Detect which cell encompasses the target text, then output its [X, Y] center coordinate. 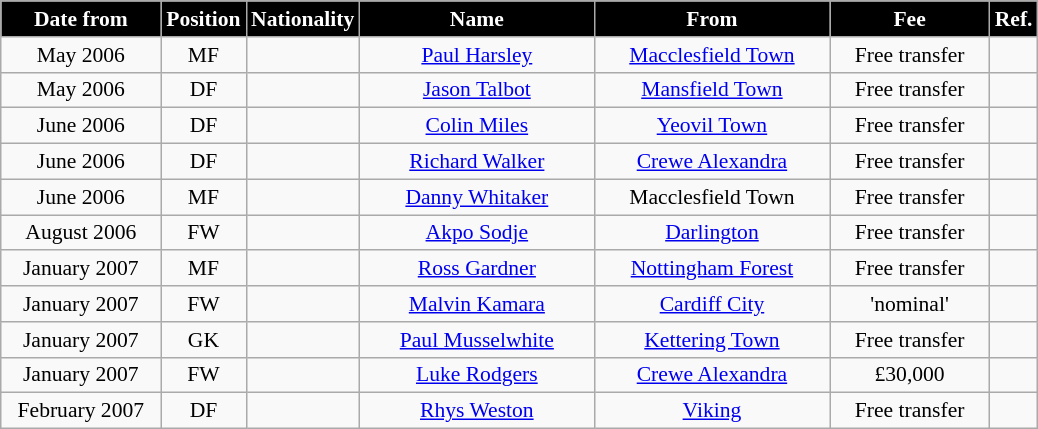
Yeovil Town [712, 126]
February 2007 [81, 411]
Position [204, 19]
Nottingham Forest [712, 269]
August 2006 [81, 233]
Danny Whitaker [476, 197]
Akpo Sodje [476, 233]
Paul Musselwhite [476, 340]
Name [476, 19]
Fee [910, 19]
Nationality [302, 19]
Date from [81, 19]
Kettering Town [712, 340]
Paul Harsley [476, 55]
Viking [712, 411]
'nominal' [910, 304]
Jason Talbot [476, 90]
Colin Miles [476, 126]
Ross Gardner [476, 269]
Richard Walker [476, 162]
Mansfield Town [712, 90]
From [712, 19]
£30,000 [910, 375]
Darlington [712, 233]
Cardiff City [712, 304]
Ref. [1014, 19]
GK [204, 340]
Malvin Kamara [476, 304]
Luke Rodgers [476, 375]
Rhys Weston [476, 411]
